Provide the (x, y) coordinate of the cell's center where the given text is located.  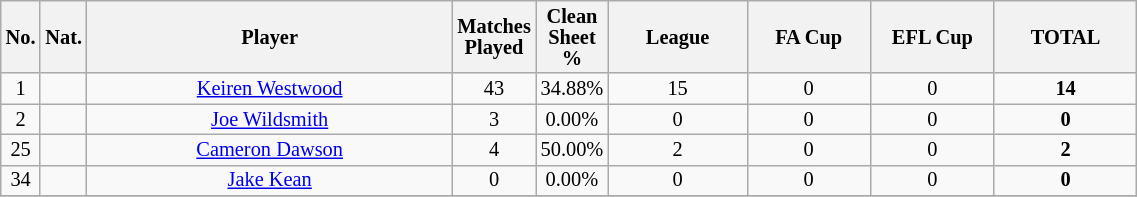
Joe Wildsmith (270, 120)
50.00% (572, 150)
No. (21, 36)
League (678, 36)
Nat. (63, 36)
Jake Kean (270, 180)
Keiren Westwood (270, 88)
25 (21, 150)
Clean Sheet % (572, 36)
1 (21, 88)
14 (1065, 88)
EFL Cup (932, 36)
Player (270, 36)
FA Cup (808, 36)
Cameron Dawson (270, 150)
3 (494, 120)
15 (678, 88)
34.88% (572, 88)
Matches Played (494, 36)
43 (494, 88)
4 (494, 150)
TOTAL (1065, 36)
34 (21, 180)
